Provide the [X, Y] coordinate of the cell's center where the given text is located.  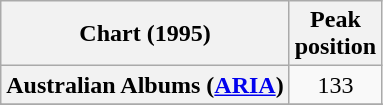
Australian Albums (ARIA) [145, 85]
Chart (1995) [145, 34]
Peakposition [335, 34]
133 [335, 85]
